Return (X, Y) of the center of cell containing provided text 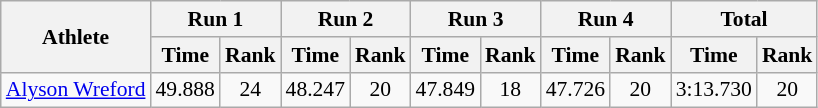
48.247 (316, 90)
Run 1 (215, 19)
Run 3 (476, 19)
47.726 (576, 90)
Athlete (76, 36)
18 (510, 90)
49.888 (184, 90)
47.849 (446, 90)
Alyson Wreford (76, 90)
Run 4 (606, 19)
24 (250, 90)
3:13.730 (714, 90)
Run 2 (346, 19)
Total (744, 19)
